Detect which cell encompasses the target text, then output its (X, Y) center coordinate. 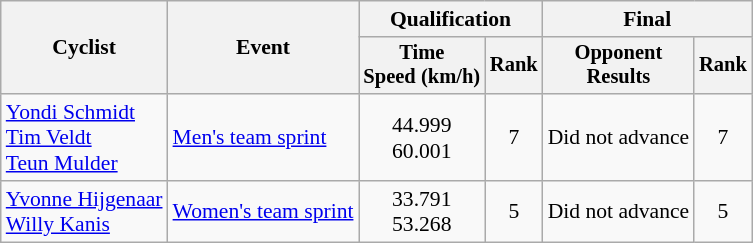
Cyclist (84, 48)
Women's team sprint (264, 212)
Final (648, 19)
OpponentResults (619, 66)
Event (264, 48)
44.99960.001 (422, 138)
Men's team sprint (264, 138)
Yondi SchmidtTim VeldtTeun Mulder (84, 138)
33.79153.268 (422, 212)
Yvonne HijgenaarWilly Kanis (84, 212)
Qualification (450, 19)
TimeSpeed (km/h) (422, 66)
